From the cell containing the given text, extract its center point as [X, Y] coordinate. 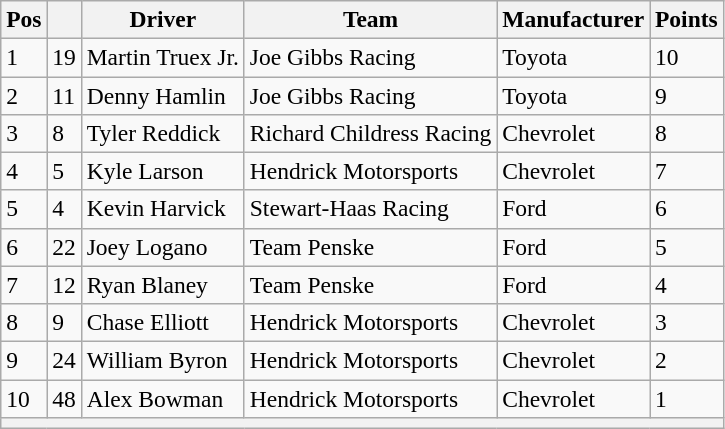
Kyle Larson [162, 171]
Chase Elliott [162, 322]
Martin Truex Jr. [162, 57]
Driver [162, 19]
Manufacturer [574, 19]
Stewart-Haas Racing [370, 209]
Alex Bowman [162, 398]
Richard Childress Racing [370, 133]
Kevin Harvick [162, 209]
Tyler Reddick [162, 133]
22 [64, 247]
12 [64, 285]
19 [64, 57]
Joey Logano [162, 247]
Ryan Blaney [162, 285]
Team [370, 19]
Points [687, 19]
11 [64, 95]
Denny Hamlin [162, 95]
24 [64, 360]
Pos [24, 19]
William Byron [162, 360]
48 [64, 398]
